Pinpoint the cell where the given text exists, returning its (X, Y) midpoint coordinate. 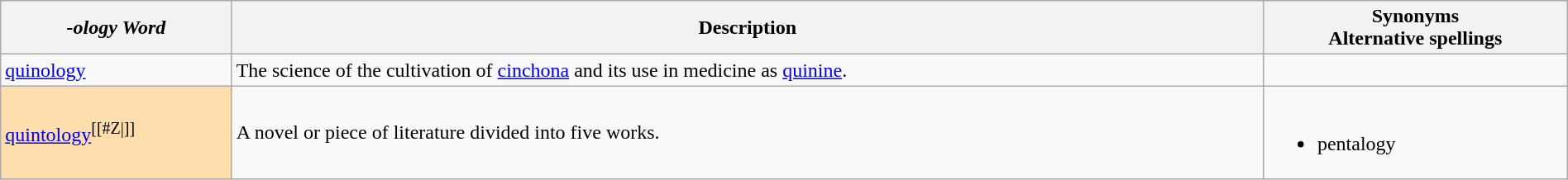
A novel or piece of literature divided into five works. (748, 132)
pentalogy (1415, 132)
SynonymsAlternative spellings (1415, 28)
Description (748, 28)
quintology[[#Z|]] (116, 132)
-ology Word (116, 28)
The science of the cultivation of cinchona and its use in medicine as quinine. (748, 70)
quinology (116, 70)
